Output the (x, y) coordinate of the center of the cell containing the given text.  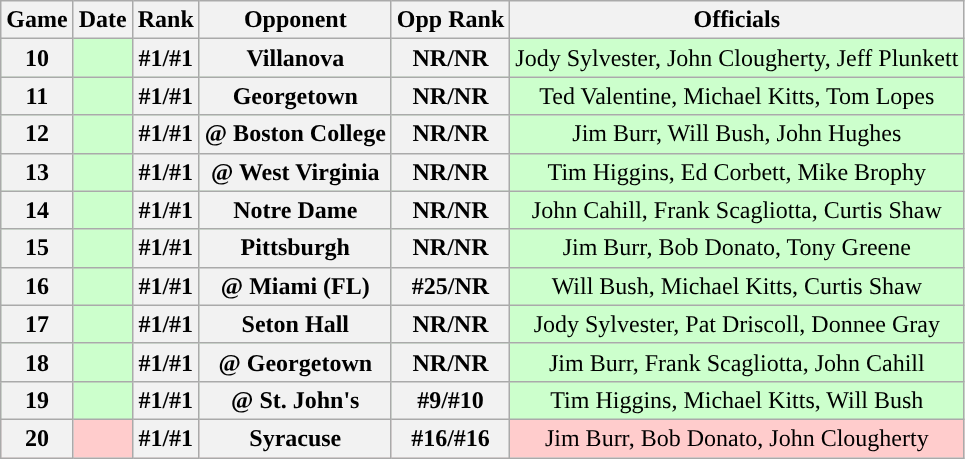
Jim Burr, Bob Donato, Tony Greene (737, 248)
10 (37, 58)
Notre Dame (295, 210)
18 (37, 362)
#9/#10 (450, 400)
#16/#16 (450, 438)
@ St. John's (295, 400)
16 (37, 286)
17 (37, 324)
@ Boston College (295, 134)
Opp Rank (450, 20)
12 (37, 134)
Seton Hall (295, 324)
@ Georgetown (295, 362)
Jody Sylvester, Pat Driscoll, Donnee Gray (737, 324)
11 (37, 96)
13 (37, 172)
Villanova (295, 58)
Will Bush, Michael Kitts, Curtis Shaw (737, 286)
Syracuse (295, 438)
Jim Burr, Will Bush, John Hughes (737, 134)
Tim Higgins, Ed Corbett, Mike Brophy (737, 172)
14 (37, 210)
#25/NR (450, 286)
Officials (737, 20)
@ Miami (FL) (295, 286)
Jim Burr, Bob Donato, John Clougherty (737, 438)
John Cahill, Frank Scagliotta, Curtis Shaw (737, 210)
Georgetown (295, 96)
Jody Sylvester, John Clougherty, Jeff Plunkett (737, 58)
20 (37, 438)
19 (37, 400)
Date (102, 20)
Ted Valentine, Michael Kitts, Tom Lopes (737, 96)
Game (37, 20)
Tim Higgins, Michael Kitts, Will Bush (737, 400)
Opponent (295, 20)
@ West Virginia (295, 172)
Jim Burr, Frank Scagliotta, John Cahill (737, 362)
15 (37, 248)
Pittsburgh (295, 248)
Rank (166, 20)
